Capture the cell that displays the provided text and extract its (x, y) central coordinate. 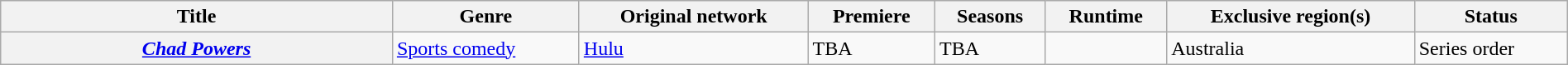
Title (197, 17)
Australia (1290, 48)
Exclusive region(s) (1290, 17)
Hulu (693, 48)
Runtime (1107, 17)
Premiere (872, 17)
Genre (485, 17)
Status (1490, 17)
Sports comedy (485, 48)
Original network (693, 17)
Chad Powers (197, 48)
Series order (1490, 48)
Seasons (989, 17)
